Capture the cell that displays the provided text and extract its (X, Y) central coordinate. 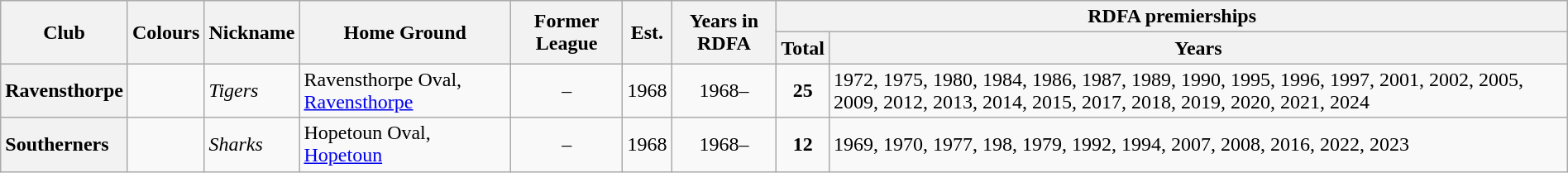
Former League (566, 32)
Nickname (251, 32)
12 (803, 144)
Total (803, 48)
Club (65, 32)
Colours (165, 32)
25 (803, 91)
Tigers (251, 91)
Est. (647, 32)
Hopetoun Oval, Hopetoun (405, 144)
Sharks (251, 144)
Ravensthorpe (65, 91)
Years (1199, 48)
RDFA premierships (1172, 17)
Southerners (65, 144)
1972, 1975, 1980, 1984, 1986, 1987, 1989, 1990, 1995, 1996, 1997, 2001, 2002, 2005, 2009, 2012, 2013, 2014, 2015, 2017, 2018, 2019, 2020, 2021, 2024 (1199, 91)
Home Ground (405, 32)
Years in RDFA (724, 32)
Ravensthorpe Oval, Ravensthorpe (405, 91)
1969, 1970, 1977, 198, 1979, 1992, 1994, 2007, 2008, 2016, 2022, 2023 (1199, 144)
